Identify which cell holds the provided text, then report its (X, Y) central coordinate. 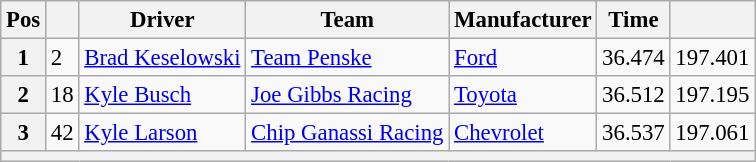
Kyle Larson (162, 133)
Team (348, 20)
Chip Ganassi Racing (348, 133)
18 (62, 95)
197.195 (712, 95)
1 (24, 58)
Manufacturer (523, 20)
Driver (162, 20)
42 (62, 133)
36.537 (634, 133)
Toyota (523, 95)
197.401 (712, 58)
Team Penske (348, 58)
Joe Gibbs Racing (348, 95)
Time (634, 20)
36.512 (634, 95)
Chevrolet (523, 133)
197.061 (712, 133)
Brad Keselowski (162, 58)
Ford (523, 58)
Kyle Busch (162, 95)
36.474 (634, 58)
Pos (24, 20)
3 (24, 133)
